Provide the (x, y) coordinate of the cell's center where the given text is located.  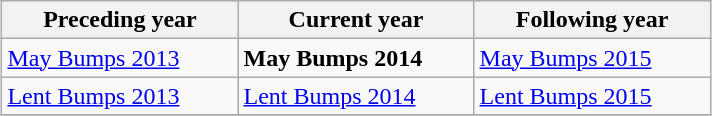
Preceding year (120, 20)
May Bumps 2015 (592, 58)
Lent Bumps 2015 (592, 96)
May Bumps 2013 (120, 58)
May Bumps 2014 (356, 58)
Lent Bumps 2014 (356, 96)
Following year (592, 20)
Current year (356, 20)
Lent Bumps 2013 (120, 96)
